Output the [x, y] coordinate of the center of the cell containing the given text.  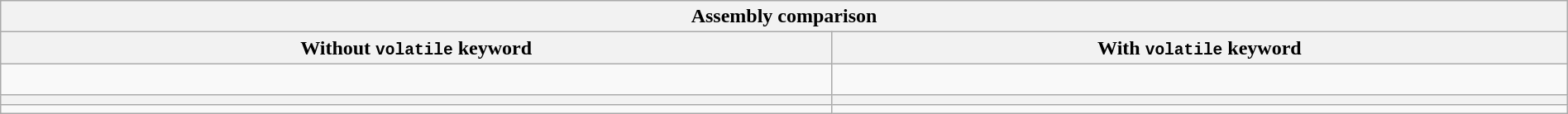
With volatile keyword [1200, 48]
Without volatile keyword [417, 48]
Assembly comparison [784, 17]
